Find where the given text appears and provide that cell's center as [x, y] coordinate. 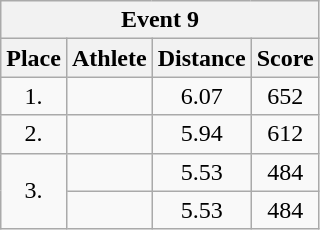
5.94 [202, 134]
Event 9 [160, 20]
Athlete [109, 58]
Place [34, 58]
2. [34, 134]
6.07 [202, 96]
652 [285, 96]
1. [34, 96]
612 [285, 134]
Score [285, 58]
Distance [202, 58]
3. [34, 191]
